For the text-containing cell, return its midpoint in [x, y] coordinate format. 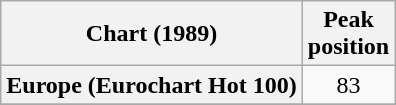
Peakposition [348, 34]
Europe (Eurochart Hot 100) [152, 85]
83 [348, 85]
Chart (1989) [152, 34]
